Return (x, y) of the center of cell containing provided text 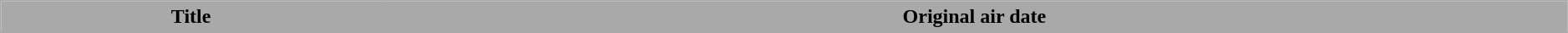
Original air date (974, 17)
Title (191, 17)
